For the text-containing cell, return its midpoint in (X, Y) coordinate format. 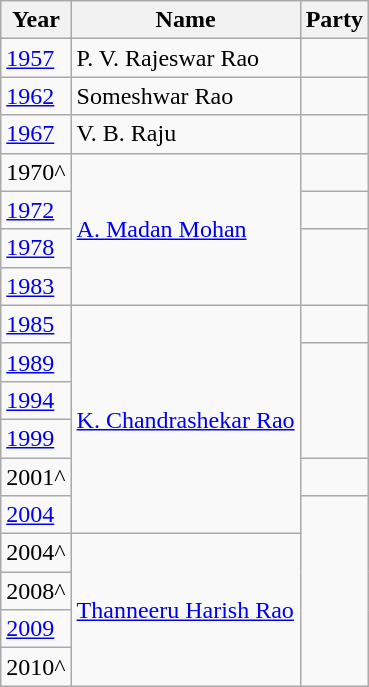
1978 (36, 248)
1994 (36, 400)
Thanneeru Harish Rao (186, 610)
V. B. Raju (186, 134)
2008^ (36, 591)
2004 (36, 515)
K. Chandrashekar Rao (186, 419)
Year (36, 20)
1983 (36, 286)
2004^ (36, 553)
1985 (36, 324)
1957 (36, 58)
Name (186, 20)
Party (334, 20)
1970^ (36, 172)
1999 (36, 438)
1967 (36, 134)
Someshwar Rao (186, 96)
2010^ (36, 667)
A. Madan Mohan (186, 229)
1989 (36, 362)
P. V. Rajeswar Rao (186, 58)
2001^ (36, 477)
1972 (36, 210)
1962 (36, 96)
2009 (36, 629)
